Scan for the cell matching the given text and deliver its (x, y) coordinate at center. 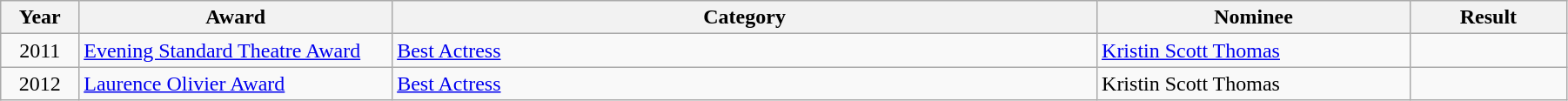
Award (236, 17)
Category (745, 17)
Laurence Olivier Award (236, 84)
Year (40, 17)
Result (1488, 17)
2011 (40, 50)
2012 (40, 84)
Nominee (1254, 17)
Evening Standard Theatre Award (236, 50)
